Return the [x, y] coordinate for the center point of the cell that contains the specified text.  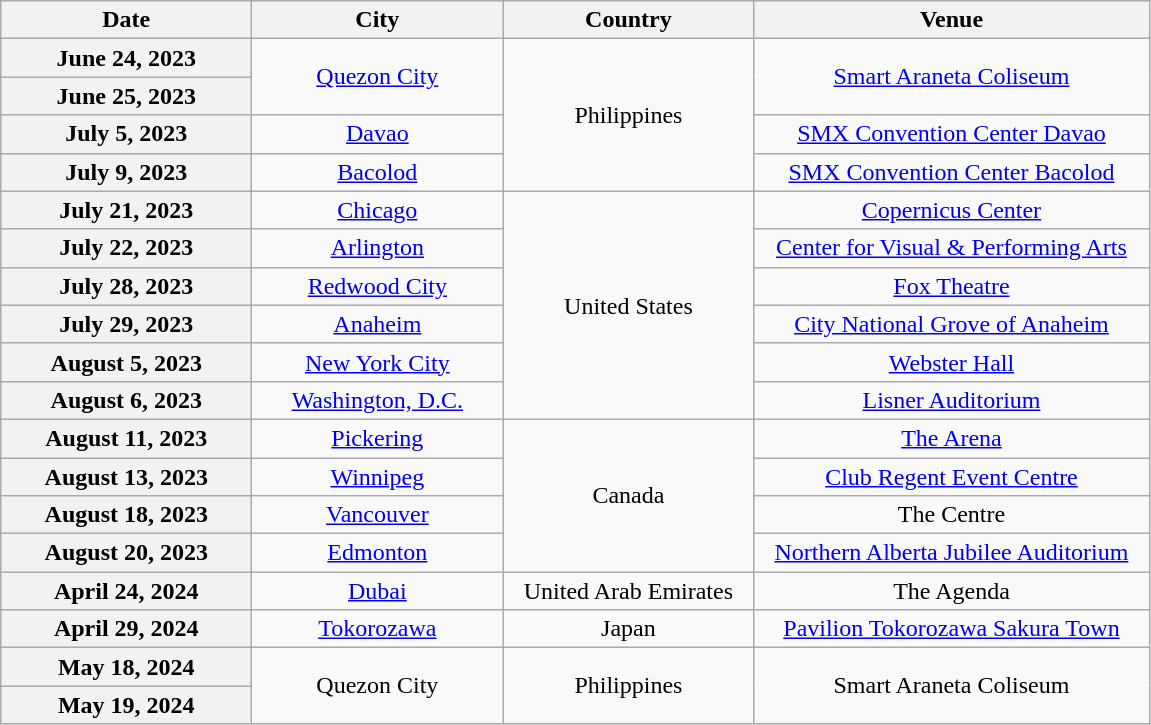
May 18, 2024 [126, 667]
August 20, 2023 [126, 553]
Date [126, 20]
Winnipeg [378, 477]
Venue [952, 20]
Redwood City [378, 286]
August 6, 2023 [126, 400]
Northern Alberta Jubilee Auditorium [952, 553]
June 24, 2023 [126, 58]
City National Grove of Anaheim [952, 324]
SMX Convention Center Davao [952, 134]
United Arab Emirates [628, 591]
Center for Visual & Performing Arts [952, 248]
United States [628, 305]
Pickering [378, 438]
August 11, 2023 [126, 438]
The Centre [952, 515]
Tokorozawa [378, 629]
Lisner Auditorium [952, 400]
Pavilion Tokorozawa Sakura Town [952, 629]
July 21, 2023 [126, 210]
Washington, D.C. [378, 400]
August 18, 2023 [126, 515]
Country [628, 20]
Dubai [378, 591]
July 28, 2023 [126, 286]
April 24, 2024 [126, 591]
Club Regent Event Centre [952, 477]
July 22, 2023 [126, 248]
August 13, 2023 [126, 477]
City [378, 20]
Vancouver [378, 515]
Fox Theatre [952, 286]
July 9, 2023 [126, 172]
May 19, 2024 [126, 705]
Webster Hall [952, 362]
July 5, 2023 [126, 134]
The Arena [952, 438]
SMX Convention Center Bacolod [952, 172]
The Agenda [952, 591]
Japan [628, 629]
Davao [378, 134]
Arlington [378, 248]
Chicago [378, 210]
August 5, 2023 [126, 362]
Canada [628, 495]
Anaheim [378, 324]
Edmonton [378, 553]
June 25, 2023 [126, 96]
July 29, 2023 [126, 324]
April 29, 2024 [126, 629]
Copernicus Center [952, 210]
Bacolod [378, 172]
New York City [378, 362]
